Search for the cell housing the specified text and yield its (x, y) center coordinate. 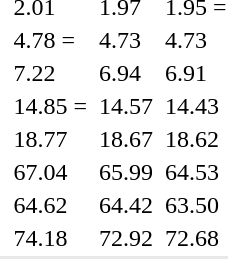
65.99 (126, 172)
64.62 (50, 205)
14.85 = (50, 106)
18.77 (50, 139)
67.04 (50, 172)
4.73 (126, 40)
74.18 (50, 238)
64.42 (126, 205)
18.67 (126, 139)
4.78 = (50, 40)
6.94 (126, 73)
72.92 (126, 238)
14.57 (126, 106)
7.22 (50, 73)
